Scan for the cell matching the given text and deliver its [X, Y] coordinate at center. 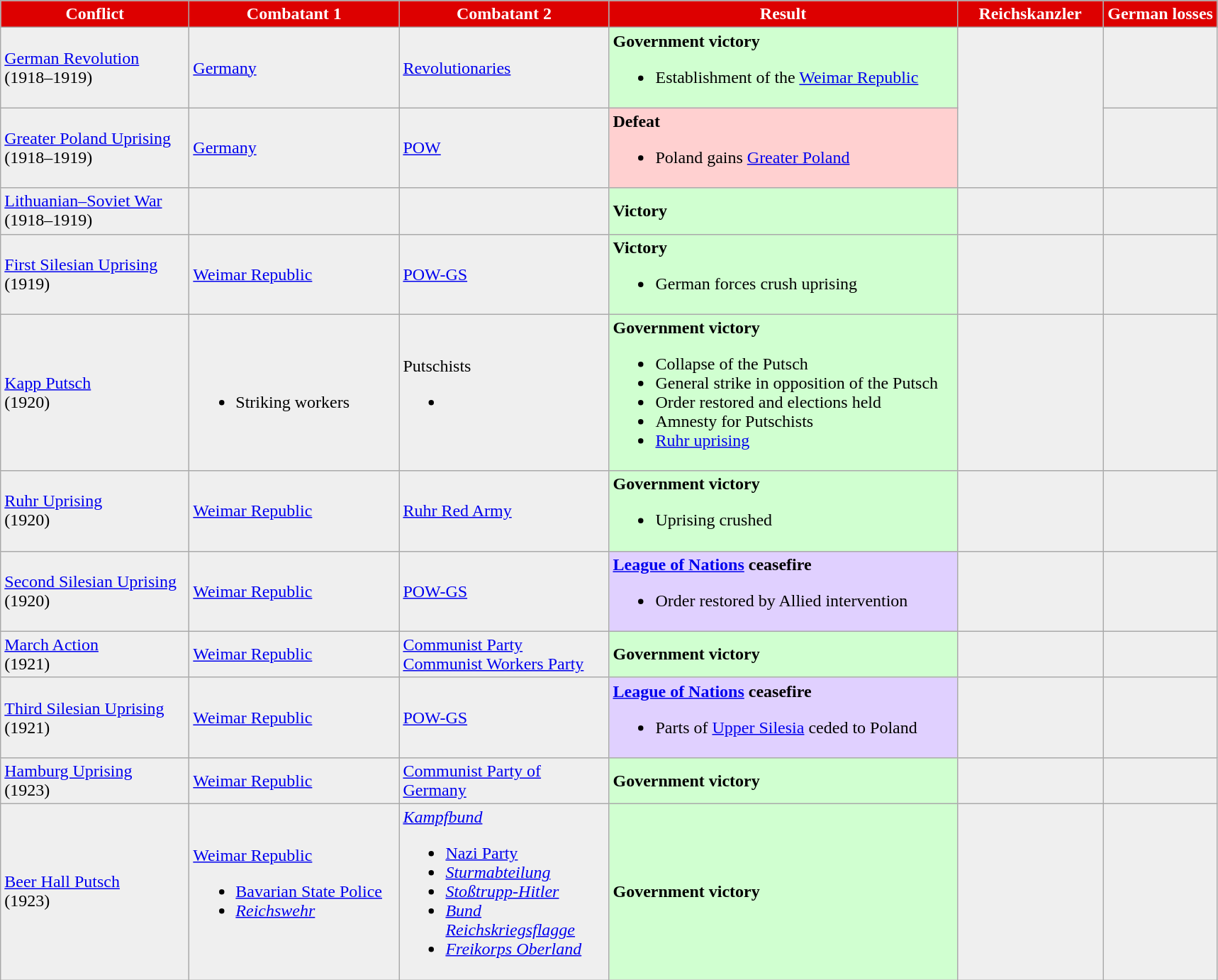
DefeatPoland gains Greater Poland [783, 147]
Greater Poland Uprising(1918–1919) [95, 147]
Communist Party Communist Workers Party [504, 654]
Ruhr Red Army [504, 511]
Combatant 2 [504, 14]
Conflict [95, 14]
Weimar Republic Bavarian State Police Reichswehr [294, 891]
Second Silesian Uprising(1920) [95, 591]
March Action(1921) [95, 654]
Kampfbund Nazi Party SturmabteilungStoßtrupp-HitlerBund ReichskriegsflaggeFreikorps Oberland [504, 891]
Lithuanian–Soviet War(1918–1919) [95, 211]
Putschists [504, 393]
Ruhr Uprising(1920) [95, 511]
POW [504, 147]
Kapp Putsch(1920) [95, 393]
Government victoryUprising crushed [783, 511]
League of Nations ceasefireOrder restored by Allied intervention [783, 591]
German losses [1160, 14]
Hamburg Uprising(1923) [95, 780]
German Revolution(1918–1919) [95, 68]
Victory [783, 211]
Result [783, 14]
First Silesian Uprising(1919) [95, 274]
Combatant 1 [294, 14]
League of Nations ceasefireParts of Upper Silesia ceded to Poland [783, 718]
Reichskanzler [1030, 14]
Third Silesian Uprising(1921) [95, 718]
VictoryGerman forces crush uprising [783, 274]
Beer Hall Putsch(1923) [95, 891]
Revolutionaries [504, 68]
Communist Party of Germany [504, 780]
Government victoryEstablishment of the Weimar Republic [783, 68]
Striking workers [294, 393]
